Find where the given text appears and provide that cell's center as [x, y] coordinate. 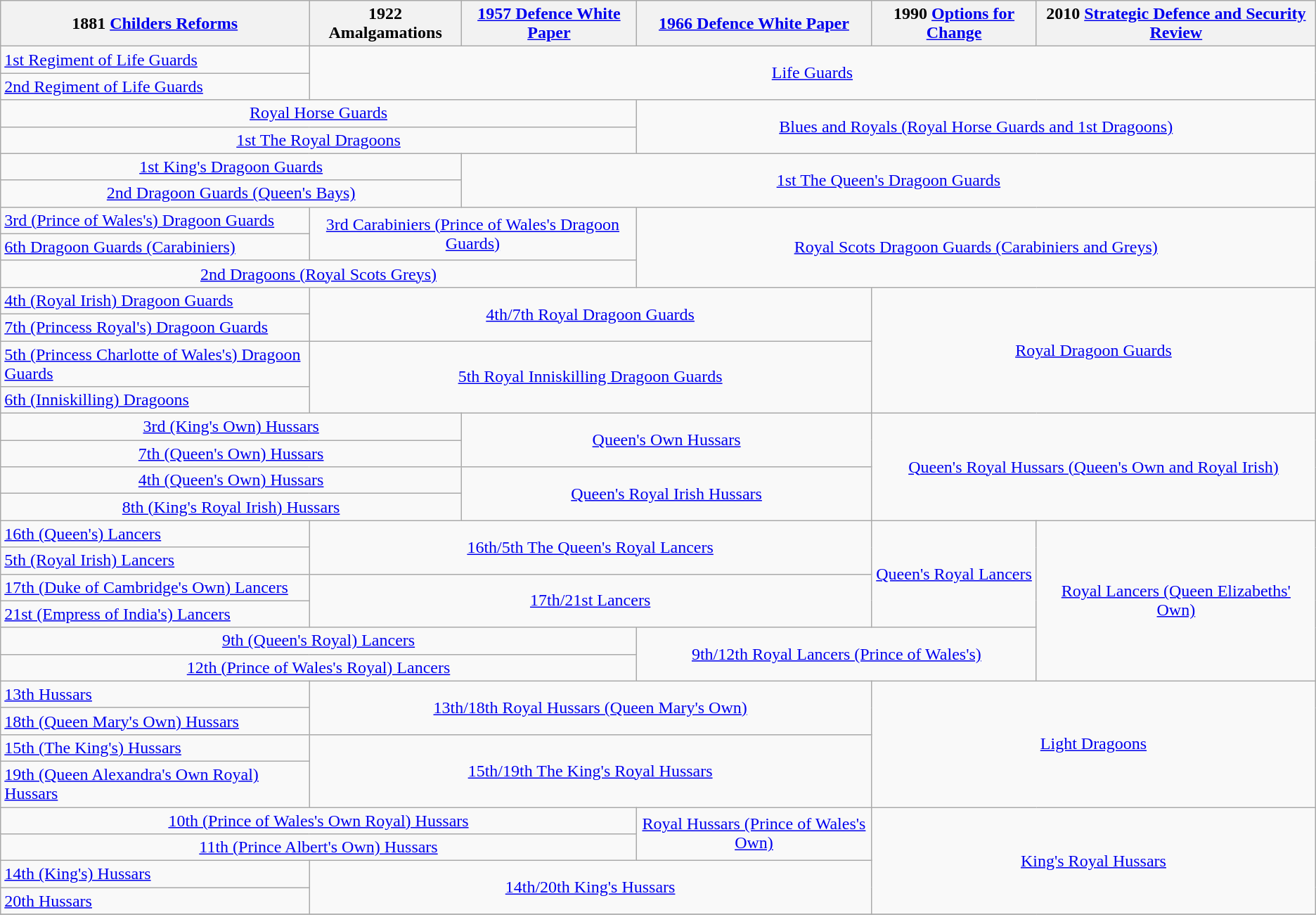
1957 Defence White Paper [550, 24]
16th/5th The Queen's Royal Lancers [591, 547]
5th (Royal Irish) Lancers [155, 561]
3rd (King's Own) Hussars [231, 427]
18th (Queen Mary's Own) Hussars [155, 721]
1966 Defence White Paper [754, 24]
Royal Horse Guards [319, 113]
2nd Dragoon Guards (Queen's Bays) [231, 193]
Queen's Royal Irish Hussars [666, 494]
11th (Prince Albert's Own) Hussars [319, 847]
13th/18th Royal Hussars (Queen Mary's Own) [591, 708]
Royal Hussars (Prince of Wales's Own) [754, 834]
1922 Amalgamations [385, 24]
Queen's Own Hussars [666, 440]
1st The Royal Dragoons [319, 140]
17th (Duke of Cambridge's Own) Lancers [155, 587]
Light Dragoons [1094, 744]
1st King's Dragoon Guards [231, 167]
10th (Prince of Wales's Own Royal) Hussars [319, 821]
7th (Queen's Own) Hussars [231, 454]
1881 Childers Reforms [155, 24]
1st Regiment of Life Guards [155, 60]
13th Hussars [155, 694]
4th/7th Royal Dragoon Guards [591, 314]
4th (Royal Irish) Dragoon Guards [155, 300]
2nd Regiment of Life Guards [155, 87]
Royal Dragoon Guards [1094, 350]
2nd Dragoons (Royal Scots Greys) [319, 274]
7th (Princess Royal's) Dragoon Guards [155, 327]
Royal Lancers (Queen Elizabeths' Own) [1175, 601]
21st (Empress of India's) Lancers [155, 614]
Queen's Royal Hussars (Queen's Own and Royal Irish) [1094, 467]
8th (King's Royal Irish) Hussars [231, 507]
King's Royal Hussars [1094, 861]
17th/21st Lancers [591, 601]
6th (Inniskilling) Dragoons [155, 400]
15th/19th The King's Royal Hussars [591, 771]
Blues and Royals (Royal Horse Guards and 1st Dragoons) [976, 127]
1st The Queen's Dragoon Guards [889, 180]
14th/20th King's Hussars [591, 888]
Royal Scots Dragoon Guards (Carabiniers and Greys) [976, 247]
1990 Options for Change [955, 24]
5th Royal Inniskilling Dragoon Guards [591, 377]
20th Hussars [155, 901]
9th (Queen's Royal) Lancers [319, 641]
14th (King's) Hussars [155, 874]
16th (Queen's) Lancers [155, 534]
12th (Prince of Wales's Royal) Lancers [319, 667]
3rd (Prince of Wales's) Dragoon Guards [155, 220]
6th Dragoon Guards (Carabiniers) [155, 247]
19th (Queen Alexandra's Own Royal) Hussars [155, 783]
5th (Princess Charlotte of Wales's) Dragoon Guards [155, 363]
Life Guards [813, 73]
Queen's Royal Lancers [955, 574]
3rd Carabiniers (Prince of Wales's Dragoon Guards) [473, 233]
15th (The King's) Hussars [155, 748]
2010 Strategic Defence and Security Review [1175, 24]
4th (Queen's Own) Hussars [231, 480]
9th/12th Royal Lancers (Prince of Wales's) [837, 654]
